Return (X, Y) of the center of cell containing provided text 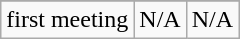
first meeting (68, 20)
